Locate the cell with the specified text and output its [x, y] center coordinate. 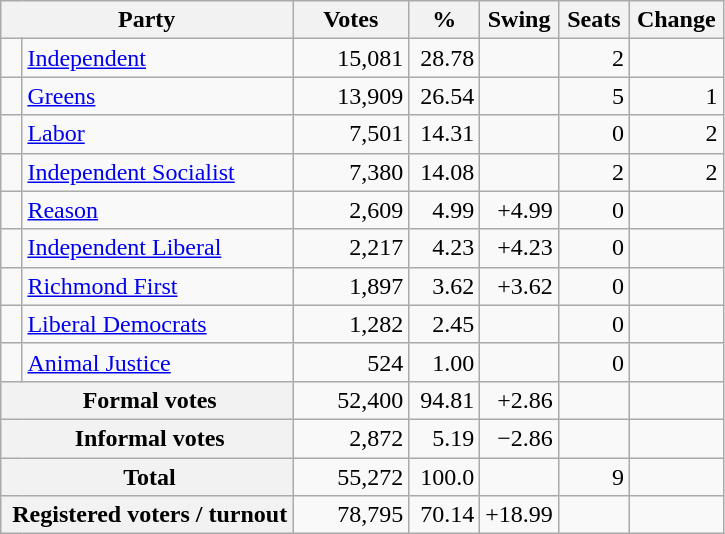
3.62 [444, 286]
% [444, 20]
13,909 [351, 96]
4.99 [444, 210]
Independent [158, 58]
−2.86 [520, 438]
+18.99 [520, 515]
52,400 [351, 400]
Richmond First [158, 286]
Reason [158, 210]
Liberal Democrats [158, 324]
Labor [158, 134]
14.31 [444, 134]
9 [594, 477]
Independent Socialist [158, 172]
Seats [594, 20]
5 [594, 96]
+4.23 [520, 248]
+2.86 [520, 400]
7,501 [351, 134]
Votes [351, 20]
2,609 [351, 210]
2.45 [444, 324]
26.54 [444, 96]
4.23 [444, 248]
Party [147, 20]
7,380 [351, 172]
Greens [158, 96]
1 [676, 96]
2,872 [351, 438]
Swing [520, 20]
524 [351, 362]
100.0 [444, 477]
Formal votes [147, 400]
14.08 [444, 172]
15,081 [351, 58]
70.14 [444, 515]
+3.62 [520, 286]
78,795 [351, 515]
55,272 [351, 477]
Total [147, 477]
94.81 [444, 400]
Informal votes [147, 438]
Independent Liberal [158, 248]
+4.99 [520, 210]
2,217 [351, 248]
1.00 [444, 362]
5.19 [444, 438]
28.78 [444, 58]
Registered voters / turnout [147, 515]
1,282 [351, 324]
1,897 [351, 286]
Change [676, 20]
Animal Justice [158, 362]
